Output the [x, y] coordinate of the center of the cell containing the given text.  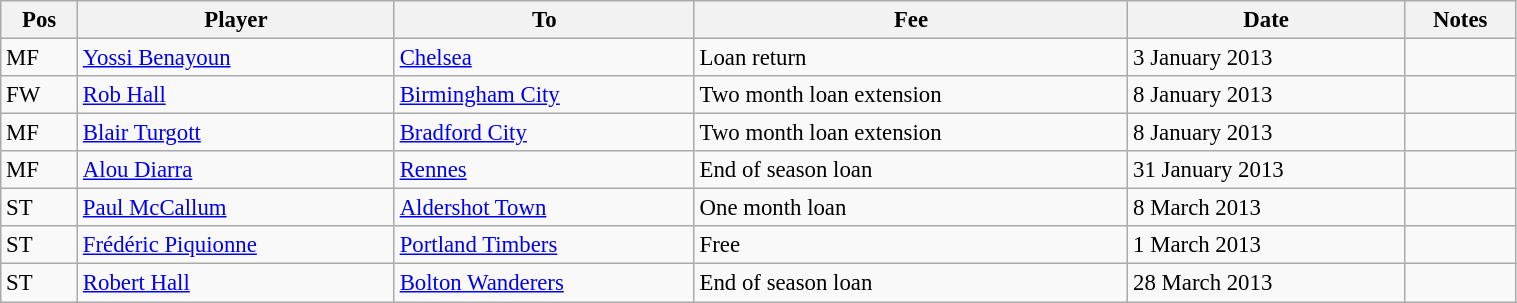
Portland Timbers [544, 245]
Robert Hall [236, 283]
Aldershot Town [544, 208]
Pos [40, 20]
31 January 2013 [1266, 170]
Notes [1460, 20]
8 March 2013 [1266, 208]
1 March 2013 [1266, 245]
Loan return [911, 58]
Birmingham City [544, 95]
Fee [911, 20]
Date [1266, 20]
Bolton Wanderers [544, 283]
Blair Turgott [236, 133]
Alou Diarra [236, 170]
FW [40, 95]
28 March 2013 [1266, 283]
Chelsea [544, 58]
Yossi Benayoun [236, 58]
3 January 2013 [1266, 58]
One month loan [911, 208]
Paul McCallum [236, 208]
Free [911, 245]
Player [236, 20]
Bradford City [544, 133]
Rennes [544, 170]
To [544, 20]
Frédéric Piquionne [236, 245]
Rob Hall [236, 95]
